Extract the (x, y) coordinate from the center of the cell holding the provided text.  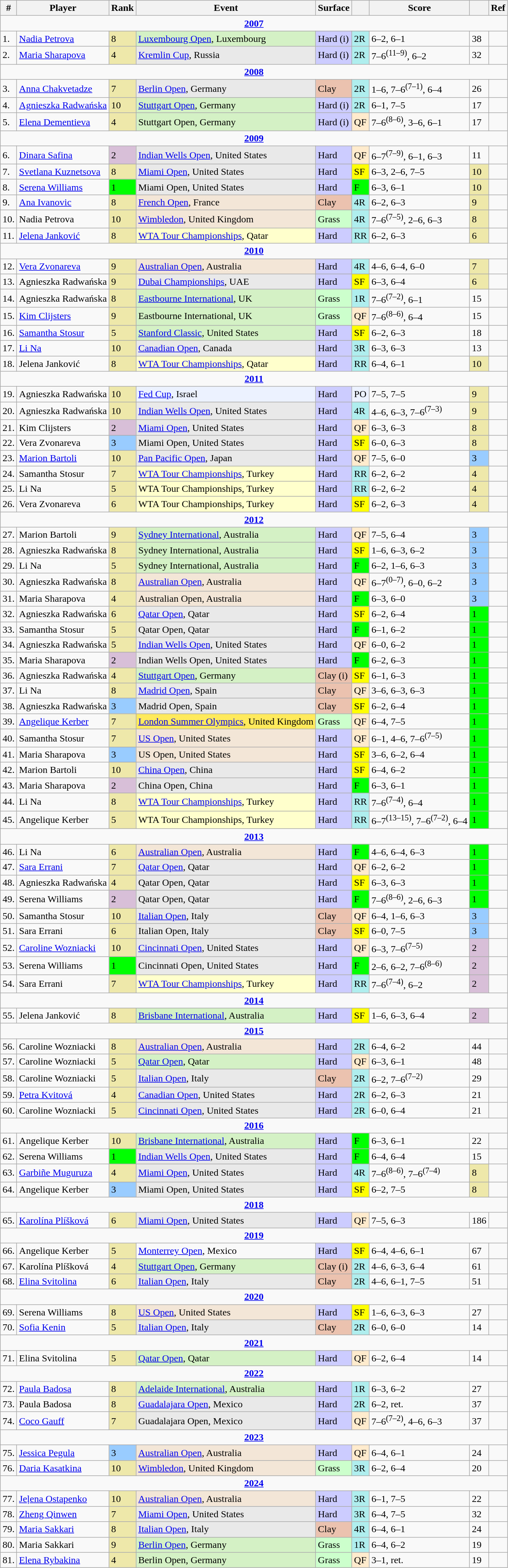
66. (9, 1251)
38 (479, 39)
Canadian Open, Canada (226, 348)
Daria Kasatkina (63, 1468)
# (9, 8)
7–5, 6–0 (419, 458)
Svetlana Kuznetsova (63, 172)
Garbiñe Muguruza (63, 1173)
Pan Pacific Open, Japan (226, 458)
6–0, 7–5 (419, 931)
70. (9, 1328)
45. (9, 820)
36. (9, 675)
2022 (254, 1373)
60. (9, 1110)
42. (9, 770)
7–6(7–2), 4–6, 6–3 (419, 1421)
44 (479, 1046)
29 (479, 1079)
52. (9, 948)
24. (9, 473)
48 (479, 1062)
7. (9, 172)
19. (9, 394)
50. (9, 916)
Sofia Kenin (63, 1328)
Rank (122, 8)
4–6, 6–3, 7–6(7–3) (419, 411)
6–7(13–15), 7–6(7–2), 6–4 (419, 820)
80. (9, 1545)
4–6, 6–3, 6–4 (419, 1266)
30. (9, 582)
81. (9, 1560)
17. (9, 348)
44. (9, 802)
18 (479, 333)
47. (9, 867)
79. (9, 1529)
2015 (254, 1031)
2018 (254, 1205)
67. (9, 1266)
Event (226, 8)
Canadian Open, United States (226, 1095)
Player (63, 8)
61 (479, 1266)
6. (9, 155)
31. (9, 599)
73. (9, 1404)
43. (9, 785)
71. (9, 1358)
7–6(8–6), 3–6, 6–1 (419, 122)
6–3, 6–2 (419, 1389)
51 (479, 1282)
6–3, 6–4 (419, 282)
10. (9, 219)
20 (479, 1468)
7–6(8–6), 7–6(7–4) (419, 1173)
7–5, 6–3 (419, 1220)
6–1, 6–2 (419, 630)
48. (9, 882)
8. (9, 187)
Monterrey Open, Mexico (226, 1251)
26. (9, 504)
London Summer Olympics, United Kingdom (226, 721)
Zheng Qinwen (63, 1514)
7–6(7–4), 6–2 (419, 984)
1. (9, 39)
6–3, 2–6, 7–5 (419, 172)
6–4, 6–4 (419, 1156)
2009 (254, 139)
38. (9, 706)
Dinara Safina (63, 155)
Luxembourg Open, Luxembourg (226, 39)
7–6(8–6), 2–6, 6–3 (419, 899)
34. (9, 645)
7–6(11–9), 6–2 (419, 56)
62. (9, 1156)
2010 (254, 251)
39. (9, 721)
2007 (254, 23)
Anna Chakvetadze (63, 89)
Ref (498, 8)
7–6(7–2), 6–1 (419, 298)
7–6(7–4), 6–4 (419, 802)
2013 (254, 837)
6–4, 4–6, 6–1 (419, 1251)
11. (9, 236)
French Open, France (226, 202)
1–6, 6–3, 6–3 (419, 1312)
2023 (254, 1438)
76. (9, 1468)
6–0, 6–2 (419, 645)
4–6, 6–4, 6–3 (419, 852)
12. (9, 266)
58. (9, 1079)
61. (9, 1141)
7–5, 7–5 (419, 394)
Jeļena Ostapenko (63, 1499)
18. (9, 364)
6–1, 4–6, 7–6(7–5) (419, 738)
PO (361, 394)
2–6, 6–2, 7–6(8–6) (419, 966)
51. (9, 931)
Ana Ivanovic (63, 202)
68. (9, 1282)
20. (9, 411)
77. (9, 1499)
4–6, 6–1, 7–5 (419, 1282)
2024 (254, 1483)
6–0, 6–0 (419, 1328)
Surface (334, 8)
9. (9, 202)
2011 (254, 379)
6–3, 6–0 (419, 599)
Elena Dementieva (63, 122)
6–0, 6–4 (419, 1110)
186 (479, 1220)
5. (9, 122)
Petra Kvitová (63, 1095)
3–6, 6–3, 6–3 (419, 691)
13. (9, 282)
21. (9, 427)
4. (9, 105)
Kremlin Cup, Russia (226, 56)
53. (9, 966)
6–7(0–7), 6–0, 6–2 (419, 582)
59. (9, 1095)
63. (9, 1173)
65. (9, 1220)
29. (9, 565)
Jessica Pegula (63, 1453)
Score (419, 8)
22. (9, 443)
41. (9, 755)
74. (9, 1421)
6–2, 7–5 (419, 1189)
55. (9, 1016)
Elena Rybakina (63, 1560)
28. (9, 550)
6–1, 6–3 (419, 675)
6–3, 7–6(7–5) (419, 948)
56. (9, 1046)
2012 (254, 520)
1–6, 6–3, 6–2 (419, 550)
3–6, 6–2, 6–4 (419, 755)
27. (9, 535)
15. (9, 317)
25. (9, 489)
13 (479, 348)
78. (9, 1514)
54. (9, 984)
35. (9, 660)
2020 (254, 1297)
7–6(7–5), 2–6, 6–3 (419, 219)
6–2, ret. (419, 1404)
1–6, 6–3, 6–4 (419, 1016)
4–6, 6–4, 6–0 (419, 266)
2021 (254, 1343)
16. (9, 333)
14. (9, 298)
72. (9, 1389)
69. (9, 1312)
6–4, 1–6, 6–3 (419, 916)
6–2, 1–6, 6–3 (419, 565)
11 (479, 155)
Adelaide International, Australia (226, 1389)
Coco Gauff (63, 1421)
57. (9, 1062)
46. (9, 852)
23. (9, 458)
Fed Cup, Israel (226, 394)
2019 (254, 1235)
40. (9, 738)
6–2, 7–6(7–2) (419, 1079)
Dubai Championships, UAE (226, 282)
2016 (254, 1125)
6–7(7–9), 6–1, 6–3 (419, 155)
6–2, 6–1 (419, 39)
64. (9, 1189)
7–6(8–6), 6–4 (419, 317)
32. (9, 614)
49. (9, 899)
6–0, 6–3 (419, 443)
2008 (254, 72)
75. (9, 1453)
67 (479, 1251)
37. (9, 691)
33. (9, 630)
3–1, ret. (419, 1560)
1–6, 7–6(7–1), 6–4 (419, 89)
2014 (254, 1000)
2. (9, 56)
Stanford Classic, United States (226, 333)
26 (479, 89)
3. (9, 89)
7–5, 6–4 (419, 535)
